Output the (x, y) coordinate of the center of the cell containing the given text.  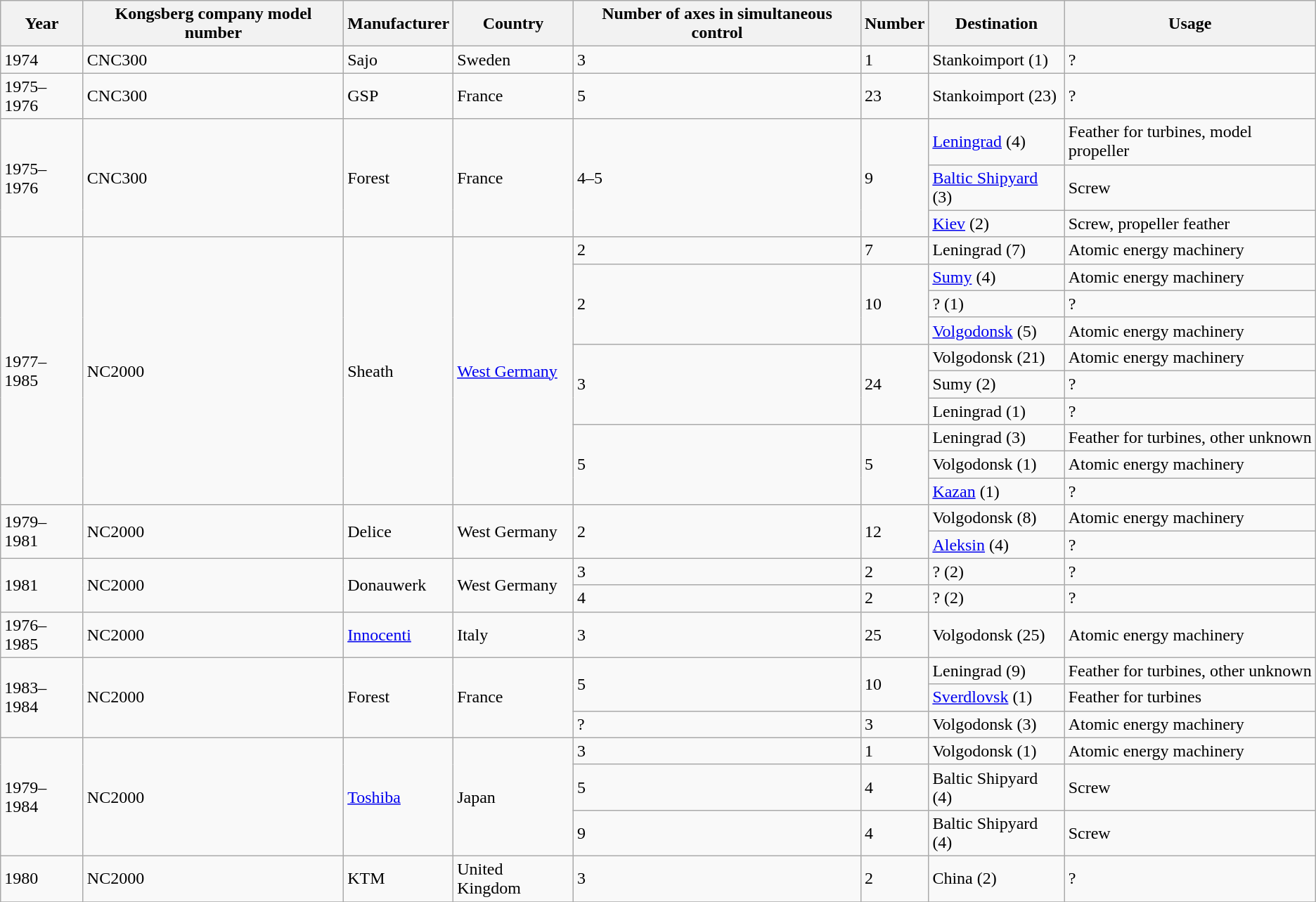
Innocenti (399, 634)
Leningrad (7) (997, 250)
Baltic Shipyard (3) (997, 187)
Feather for turbines, model propeller (1189, 142)
? (1) (997, 304)
1977–1985 (42, 371)
4–5 (717, 178)
1974 (42, 60)
KTM (399, 879)
Toshiba (399, 797)
Sajo (399, 60)
Country (513, 24)
12 (894, 531)
Usage (1189, 24)
Leningrad (3) (997, 438)
1976–1985 (42, 634)
Destination (997, 24)
China (2) (997, 879)
Volgodonsk (5) (997, 330)
Sheath (399, 371)
Delice (399, 531)
Manufacturer (399, 24)
Volgodonsk (8) (997, 518)
Sumy (4) (997, 277)
Number (894, 24)
Stankoimport (23) (997, 96)
1980 (42, 879)
Volgodonsk (25) (997, 634)
1981 (42, 585)
24 (894, 384)
Sumy (2) (997, 384)
Number of axes in simultaneous control (717, 24)
Feather for turbines (1189, 697)
25 (894, 634)
1979–1981 (42, 531)
Sweden (513, 60)
Japan (513, 797)
Leningrad (9) (997, 671)
Volgodonsk (21) (997, 357)
7 (894, 250)
Kiev (2) (997, 224)
Stankoimport (1) (997, 60)
1979–1984 (42, 797)
Kazan (1) (997, 491)
Screw, propeller feather (1189, 224)
1983–1984 (42, 697)
Leningrad (1) (997, 411)
Sverdlovsk (1) (997, 697)
23 (894, 96)
Donauwerk (399, 585)
Leningrad (4) (997, 142)
Year (42, 24)
Aleksin (4) (997, 545)
Italy (513, 634)
Volgodonsk (3) (997, 724)
United Kingdom (513, 879)
Kongsberg company model number (213, 24)
GSP (399, 96)
